Output the [X, Y] coordinate of the center of the cell containing the given text.  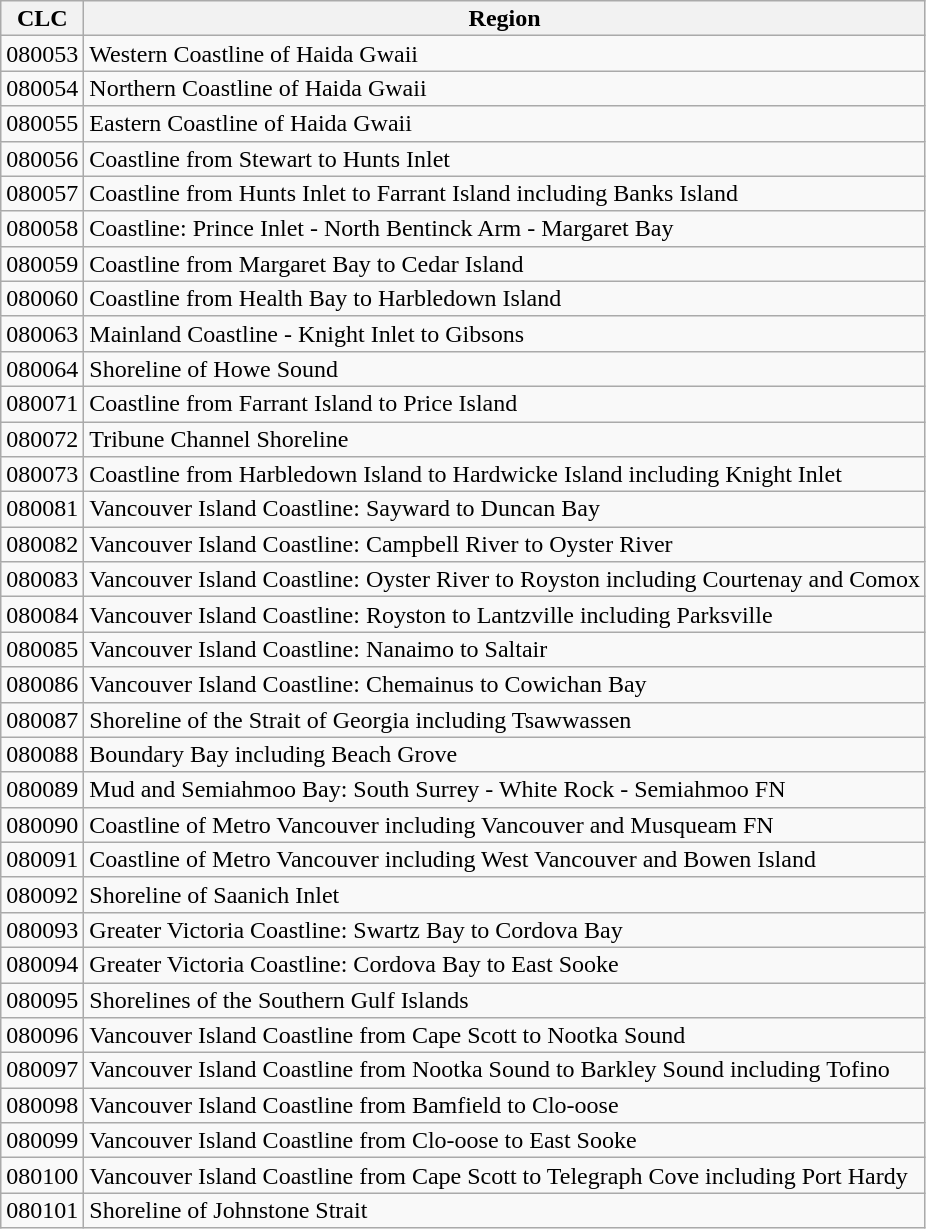
CLC [42, 18]
Coastline from Harbledown Island to Hardwicke Island including Knight Inlet [505, 474]
Boundary Bay including Beach Grove [505, 754]
Western Coastline of Haida Gwaii [505, 54]
080086 [42, 684]
Eastern Coastline of Haida Gwaii [505, 124]
080083 [42, 580]
Shoreline of Howe Sound [505, 368]
080073 [42, 474]
080101 [42, 1210]
080059 [42, 264]
Coastline of Metro Vancouver including Vancouver and Musqueam FN [505, 824]
080057 [42, 194]
Vancouver Island Coastline from Cape Scott to Nootka Sound [505, 1036]
Vancouver Island Coastline: Royston to Lantzville including Parksville [505, 614]
080071 [42, 404]
080099 [42, 1140]
080056 [42, 158]
Vancouver Island Coastline from Bamfield to Clo-oose [505, 1106]
Vancouver Island Coastline from Nootka Sound to Barkley Sound including Tofino [505, 1070]
Mainland Coastline - Knight Inlet to Gibsons [505, 334]
080082 [42, 544]
Vancouver Island Coastline: Campbell River to Oyster River [505, 544]
080084 [42, 614]
080098 [42, 1106]
080100 [42, 1176]
Vancouver Island Coastline from Clo-oose to East Sooke [505, 1140]
Region [505, 18]
Shorelines of the Southern Gulf Islands [505, 1000]
Vancouver Island Coastline: Oyster River to Royston including Courtenay and Comox [505, 580]
080091 [42, 860]
080060 [42, 298]
Tribune Channel Shoreline [505, 440]
Shoreline of the Strait of Georgia including Tsawwassen [505, 720]
080090 [42, 824]
Coastline from Stewart to Hunts Inlet [505, 158]
Vancouver Island Coastline: Sayward to Duncan Bay [505, 510]
Greater Victoria Coastline: Cordova Bay to East Sooke [505, 964]
080095 [42, 1000]
080088 [42, 754]
Mud and Semiahmoo Bay: South Surrey - White Rock - Semiahmoo FN [505, 790]
080097 [42, 1070]
080064 [42, 368]
080096 [42, 1036]
Vancouver Island Coastline from Cape Scott to Telegraph Cove including Port Hardy [505, 1176]
080055 [42, 124]
080089 [42, 790]
080058 [42, 228]
Greater Victoria Coastline: Swartz Bay to Cordova Bay [505, 930]
080081 [42, 510]
Coastline of Metro Vancouver including West Vancouver and Bowen Island [505, 860]
080093 [42, 930]
Coastline from Health Bay to Harbledown Island [505, 298]
080063 [42, 334]
Vancouver Island Coastline: Chemainus to Cowichan Bay [505, 684]
080054 [42, 88]
Coastline from Farrant Island to Price Island [505, 404]
Coastline from Hunts Inlet to Farrant Island including Banks Island [505, 194]
Shoreline of Saanich Inlet [505, 894]
Coastline: Prince Inlet - North Bentinck Arm - Margaret Bay [505, 228]
080092 [42, 894]
080087 [42, 720]
Northern Coastline of Haida Gwaii [505, 88]
Coastline from Margaret Bay to Cedar Island [505, 264]
Vancouver Island Coastline: Nanaimo to Saltair [505, 650]
080053 [42, 54]
Shoreline of Johnstone Strait [505, 1210]
080072 [42, 440]
080085 [42, 650]
080094 [42, 964]
